For the text-containing cell, return its midpoint in [X, Y] coordinate format. 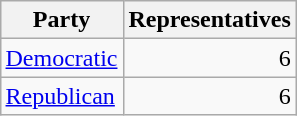
Republican [62, 96]
Democratic [62, 58]
Representatives [210, 20]
Party [62, 20]
